Search for the cell housing the specified text and yield its [x, y] center coordinate. 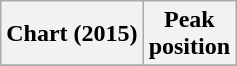
Peakposition [189, 34]
Chart (2015) [72, 34]
